Pinpoint the cell where the given text exists, returning its (x, y) midpoint coordinate. 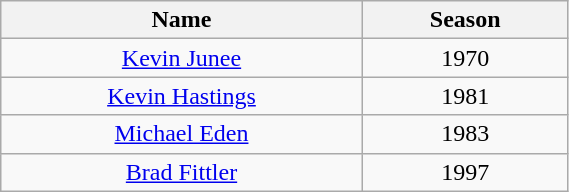
Kevin Hastings (182, 96)
Michael Eden (182, 134)
1997 (465, 172)
1981 (465, 96)
Kevin Junee (182, 58)
1970 (465, 58)
1983 (465, 134)
Name (182, 20)
Season (465, 20)
Brad Fittler (182, 172)
